Scan for the cell matching the given text and deliver its [x, y] coordinate at center. 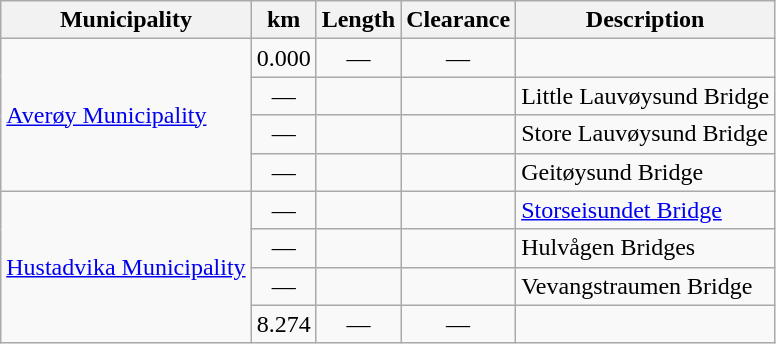
Hustadvika Municipality [126, 267]
8.274 [284, 324]
Description [646, 20]
Length [358, 20]
Storseisundet Bridge [646, 210]
Clearance [458, 20]
km [284, 20]
Hulvågen Bridges [646, 248]
Geitøysund Bridge [646, 172]
Municipality [126, 20]
Vevangstraumen Bridge [646, 286]
Little Lauvøysund Bridge [646, 96]
Averøy Municipality [126, 115]
0.000 [284, 58]
Store Lauvøysund Bridge [646, 134]
